Scan for the cell matching the given text and deliver its (x, y) coordinate at center. 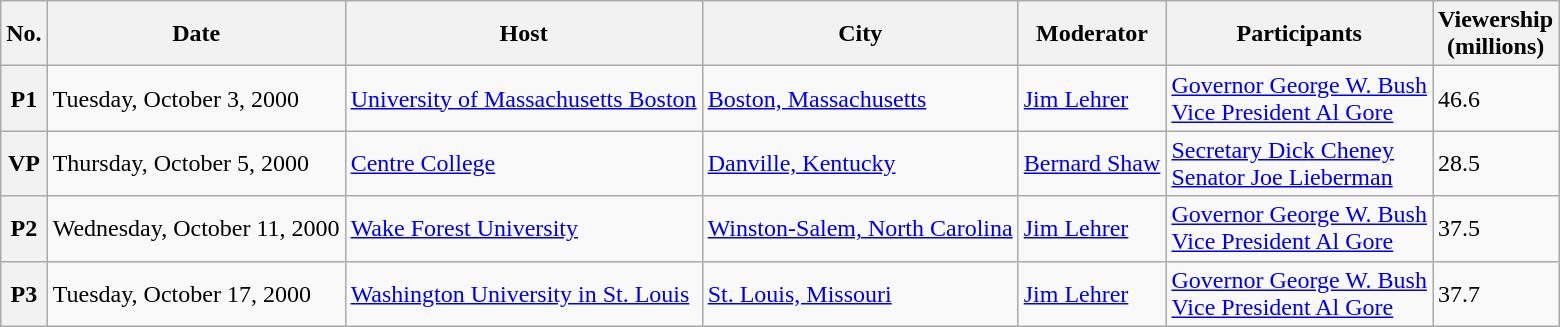
Date (196, 34)
Tuesday, October 17, 2000 (196, 294)
Washington University in St. Louis (524, 294)
Centre College (524, 164)
St. Louis, Missouri (860, 294)
28.5 (1495, 164)
City (860, 34)
Wake Forest University (524, 228)
Moderator (1092, 34)
Viewership(millions) (1495, 34)
Tuesday, October 3, 2000 (196, 98)
Thursday, October 5, 2000 (196, 164)
46.6 (1495, 98)
P3 (24, 294)
Danville, Kentucky (860, 164)
P2 (24, 228)
Wednesday, October 11, 2000 (196, 228)
Winston-Salem, North Carolina (860, 228)
University of Massachusetts Boston (524, 98)
Secretary Dick CheneySenator Joe Lieberman (1300, 164)
37.7 (1495, 294)
37.5 (1495, 228)
Host (524, 34)
Boston, Massachusetts (860, 98)
P1 (24, 98)
VP (24, 164)
Participants (1300, 34)
Bernard Shaw (1092, 164)
No. (24, 34)
